Scan for the cell matching the given text and deliver its (x, y) coordinate at center. 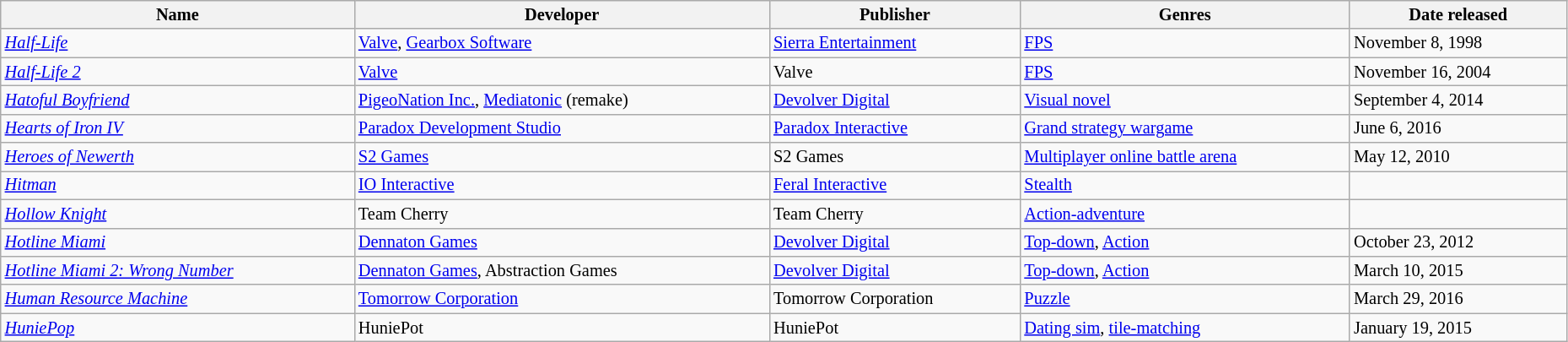
October 23, 2012 (1458, 242)
Puzzle (1184, 299)
IO Interactive (562, 185)
March 29, 2016 (1458, 299)
March 10, 2015 (1458, 270)
January 19, 2015 (1458, 328)
Dennaton Games, Abstraction Games (562, 270)
Publisher (894, 14)
September 4, 2014 (1458, 100)
Paradox Development Studio (562, 128)
Grand strategy wargame (1184, 128)
Valve, Gearbox Software (562, 43)
Half-Life (177, 43)
Hollow Knight (177, 214)
Date released (1458, 14)
Stealth (1184, 185)
Hearts of Iron IV (177, 128)
Developer (562, 14)
Name (177, 14)
Action-adventure (1184, 214)
Hitman (177, 185)
Human Resource Machine (177, 299)
Hatoful Boyfriend (177, 100)
Dating sim, tile-matching (1184, 328)
Multiplayer online battle arena (1184, 157)
November 16, 2004 (1458, 72)
Hotline Miami 2: Wrong Number (177, 270)
Dennaton Games (562, 242)
Heroes of Newerth (177, 157)
Half-Life 2 (177, 72)
November 8, 1998 (1458, 43)
Genres (1184, 14)
Visual novel (1184, 100)
May 12, 2010 (1458, 157)
Sierra Entertainment (894, 43)
June 6, 2016 (1458, 128)
PigeoNation Inc., Mediatonic (remake) (562, 100)
HuniePop (177, 328)
Hotline Miami (177, 242)
Paradox Interactive (894, 128)
Feral Interactive (894, 185)
